Scan for the cell matching the given text and deliver its (X, Y) coordinate at center. 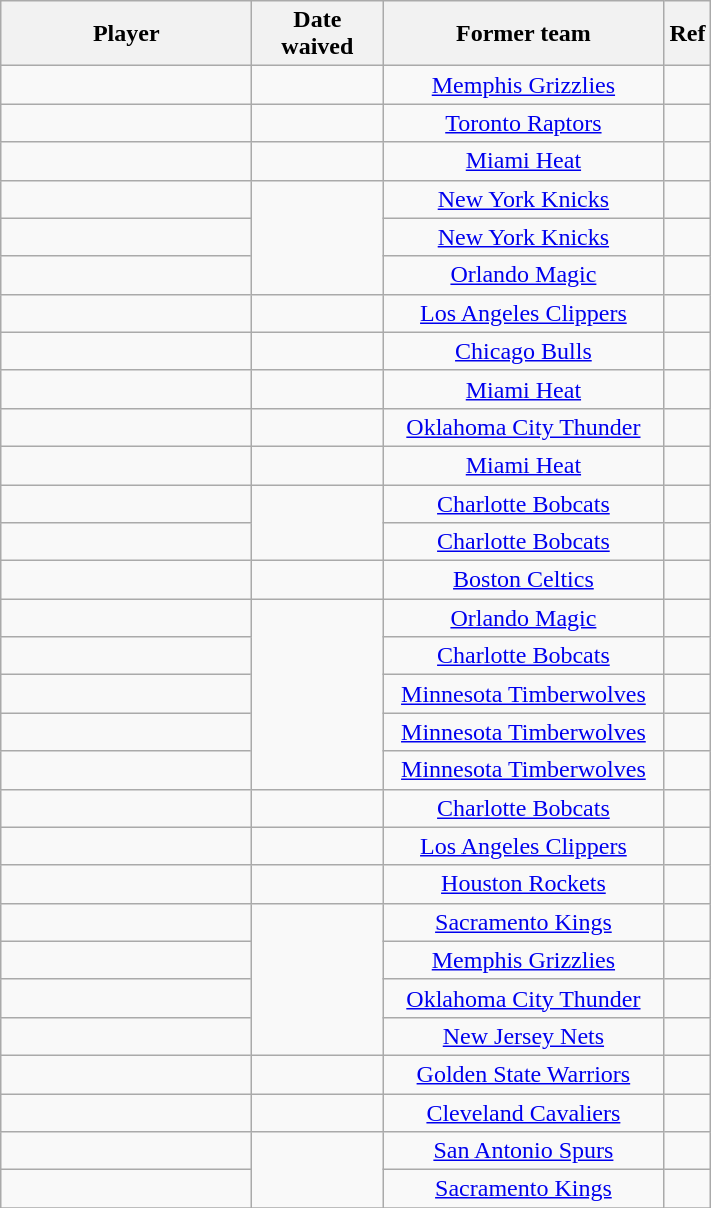
Golden State Warriors (524, 1074)
Chicago Bulls (524, 351)
Toronto Raptors (524, 123)
San Antonio Spurs (524, 1151)
Former team (524, 34)
Player (126, 34)
Date waived (318, 34)
Ref (688, 34)
New Jersey Nets (524, 1036)
Boston Celtics (524, 580)
Cleveland Cavaliers (524, 1113)
Houston Rockets (524, 884)
